Find where the given text appears and provide that cell's center as (x, y) coordinate. 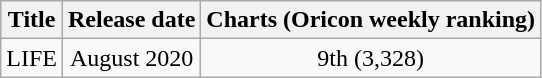
Release date (131, 20)
August 2020 (131, 58)
LIFE (32, 58)
9th (3,328) (371, 58)
Title (32, 20)
Charts (Oricon weekly ranking) (371, 20)
